Identify which cell holds the provided text, then report its (x, y) central coordinate. 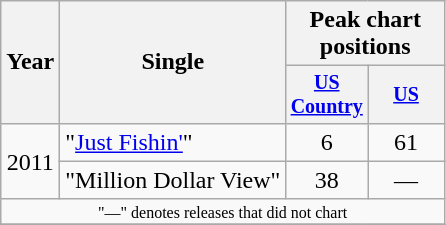
61 (406, 142)
"—" denotes releases that did not chart (223, 211)
Single (173, 62)
Year (30, 62)
38 (327, 180)
US Country (327, 94)
US (406, 94)
"Million Dollar View" (173, 180)
Peak chartpositions (366, 34)
"Just Fishin'" (173, 142)
6 (327, 142)
2011 (30, 161)
— (406, 180)
